Search for the cell housing the specified text and yield its [x, y] center coordinate. 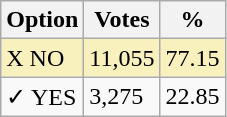
✓ YES [42, 97]
Votes [122, 20]
Option [42, 20]
3,275 [122, 97]
X NO [42, 58]
77.15 [192, 58]
22.85 [192, 97]
% [192, 20]
11,055 [122, 58]
